Identify which cell holds the provided text, then report its [x, y] central coordinate. 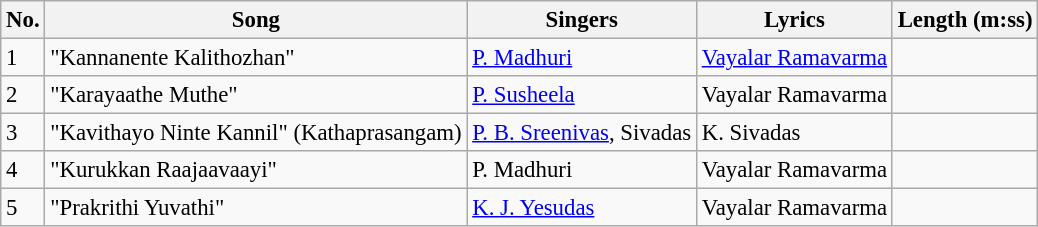
Singers [582, 20]
No. [23, 20]
"Karayaathe Muthe" [256, 95]
P. Susheela [582, 95]
Length (m:ss) [964, 20]
K. Sivadas [794, 133]
K. J. Yesudas [582, 208]
"Kannanente Kalithozhan" [256, 58]
1 [23, 58]
"Kavithayo Ninte Kannil" (Kathaprasangam) [256, 133]
Lyrics [794, 20]
"Prakrithi Yuvathi" [256, 208]
2 [23, 95]
5 [23, 208]
4 [23, 170]
3 [23, 133]
"Kurukkan Raajaavaayi" [256, 170]
P. B. Sreenivas, Sivadas [582, 133]
Song [256, 20]
